Scan for the cell matching the given text and deliver its [x, y] coordinate at center. 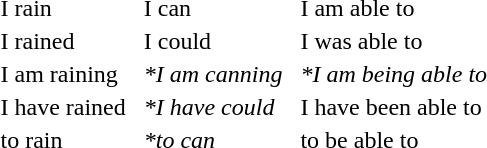
I could [213, 41]
*I have could [213, 107]
*I am canning [213, 74]
